Return (x, y) of the center of cell containing provided text 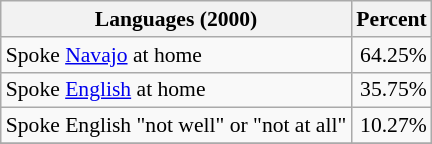
Spoke English "not well" or "not at all" (176, 126)
Spoke English at home (176, 90)
Languages (2000) (176, 19)
64.25% (391, 55)
10.27% (391, 126)
Percent (391, 19)
Spoke Navajo at home (176, 55)
35.75% (391, 90)
